Pinpoint the cell where the given text exists, returning its (x, y) midpoint coordinate. 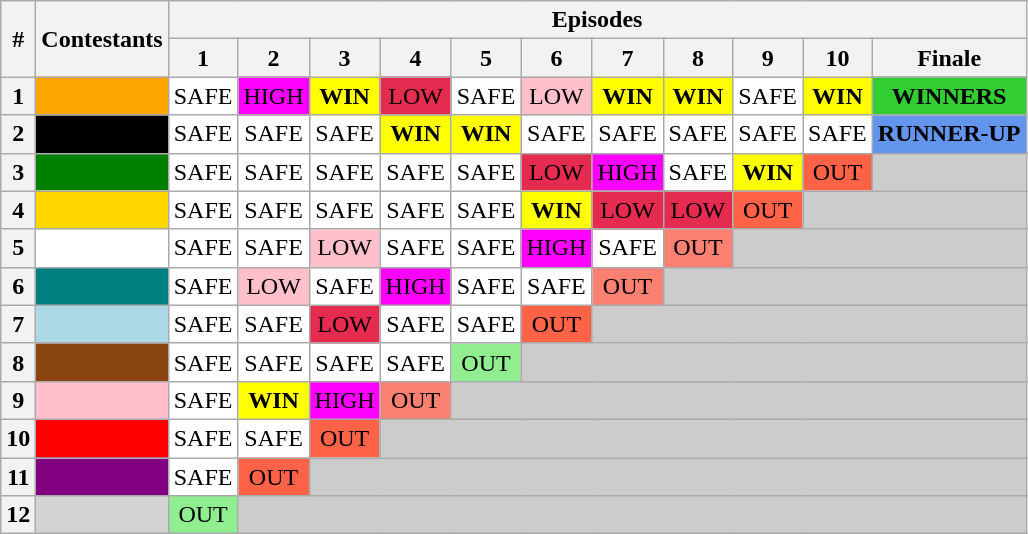
Contestants (102, 39)
Finale (949, 58)
12 (18, 515)
RUNNER-UP (949, 134)
WINNERS (949, 96)
Episodes (597, 20)
# (18, 39)
11 (18, 477)
